For the text-containing cell, return its midpoint in [x, y] coordinate format. 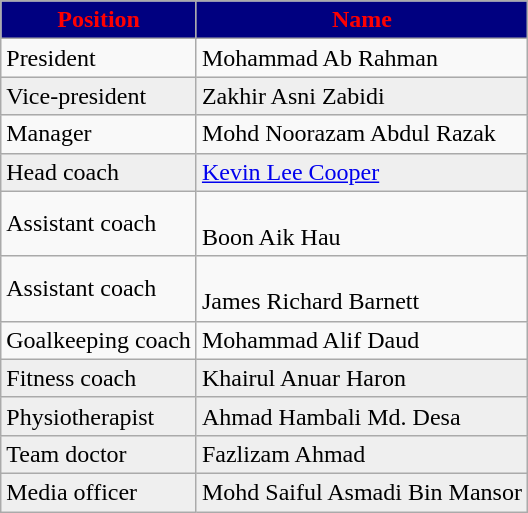
Kevin Lee Cooper [362, 172]
Manager [99, 134]
Head coach [99, 172]
Ahmad Hambali Md. Desa [362, 416]
Fitness coach [99, 378]
Mohd Noorazam Abdul Razak [362, 134]
Khairul Anuar Haron [362, 378]
James Richard Barnett [362, 288]
Goalkeeping coach [99, 340]
President [99, 58]
Media officer [99, 492]
Name [362, 20]
Zakhir Asni Zabidi [362, 96]
Fazlizam Ahmad [362, 454]
Mohammad Ab Rahman [362, 58]
Boon Aik Hau [362, 224]
Mohammad Alif Daud [362, 340]
Position [99, 20]
Team doctor [99, 454]
Physiotherapist [99, 416]
Mohd Saiful Asmadi Bin Mansor [362, 492]
Vice-president [99, 96]
